Search for the cell housing the specified text and yield its [x, y] center coordinate. 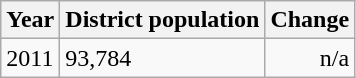
2011 [30, 58]
Change [310, 20]
District population [162, 20]
93,784 [162, 58]
n/a [310, 58]
Year [30, 20]
